Capture the cell that displays the provided text and extract its (x, y) central coordinate. 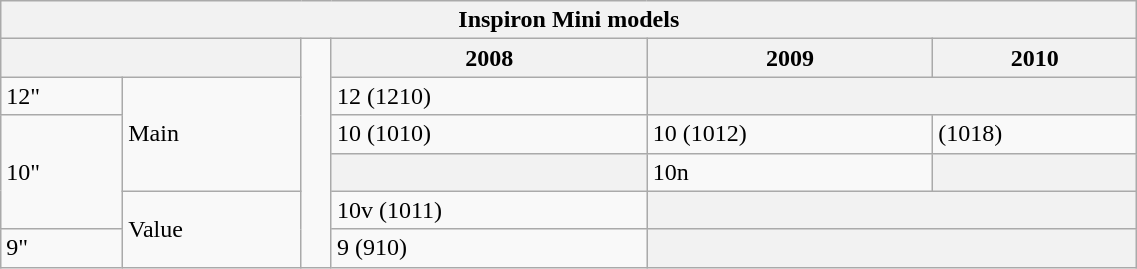
Inspiron Mini models (569, 20)
Value (212, 229)
10 (1010) (489, 134)
Main (212, 134)
12 (1210) (489, 96)
10n (790, 172)
(1018) (1035, 134)
10" (62, 172)
2009 (790, 58)
9 (910) (489, 248)
12" (62, 96)
2008 (489, 58)
10 (1012) (790, 134)
10v (1011) (489, 210)
9" (62, 248)
2010 (1035, 58)
